Detect which cell encompasses the target text, then output its [X, Y] center coordinate. 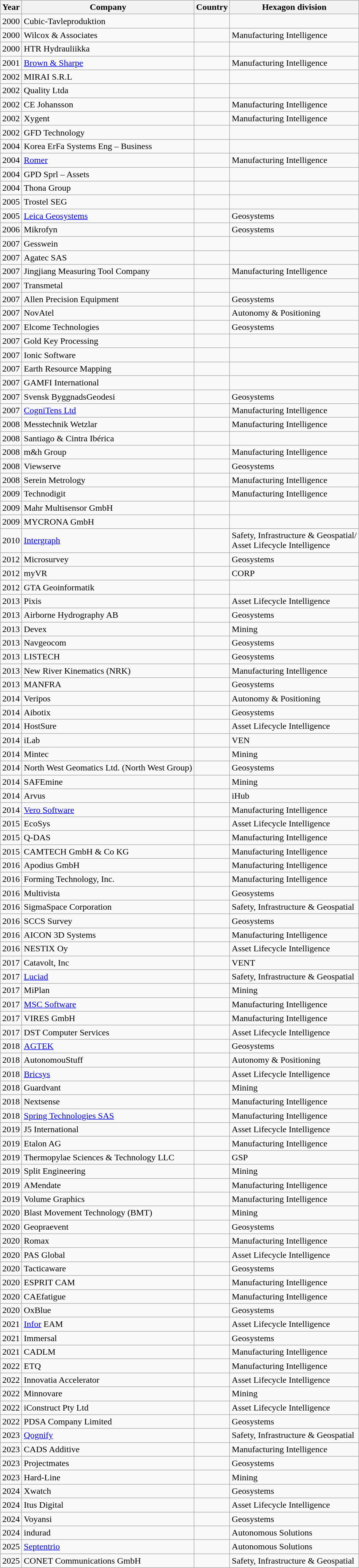
Luciad [108, 977]
Airborne Hydrography AB [108, 615]
Forming Technology, Inc. [108, 879]
Spring Technologies SAS [108, 1116]
CADLM [108, 1352]
CAMTECH GmbH & Co KG [108, 852]
MYCRONA GmbH [108, 522]
MANFRA [108, 685]
Xygent [108, 118]
NESTIX Oy [108, 949]
Split Engineering [108, 1171]
Voyansi [108, 1519]
New River Kinematics (NRK) [108, 671]
GTA Geoinformatik [108, 587]
Projectmates [108, 1463]
Bricsys [108, 1074]
North West Geomatics Ltd. (North West Group) [108, 768]
Messtechnik Wetzlar [108, 425]
Mintec [108, 754]
2001 [11, 63]
Aibotix [108, 712]
Tacticaware [108, 1268]
HostSure [108, 726]
Innovatia Accelerator [108, 1380]
PAS Global [108, 1255]
iConstruct Pty Ltd [108, 1408]
VEN [294, 740]
Catavolt, Inc [108, 963]
LISTECH [108, 657]
myVR [108, 573]
AutonomouStuff [108, 1060]
MIRAI S.R.L [108, 77]
SigmaSpace Corporation [108, 907]
Ionic Software [108, 355]
CADS Additive [108, 1449]
Earth Resource Mapping [108, 369]
Mikrofyn [108, 230]
Hard-Line [108, 1477]
Year [11, 7]
Apodius GmbH [108, 865]
Romer [108, 160]
Mahr Multisensor GmbH [108, 508]
CAEfatigue [108, 1297]
Santiago & Cintra Ibérica [108, 438]
SCCS Survey [108, 921]
CE Johansson [108, 104]
Cubic-Tavleproduktion [108, 21]
Company [108, 7]
Septentrio [108, 1547]
NovAtel [108, 313]
Allen Precision Equipment [108, 299]
indurad [108, 1533]
AMendate [108, 1185]
Intergraph [108, 541]
Guardvant [108, 1088]
Blast Movement Technology (BMT) [108, 1213]
Korea ErFa Systems Eng – Business [108, 146]
Navgeocom [108, 643]
Volume Graphics [108, 1199]
J5 International [108, 1130]
Multivista [108, 893]
CogniTens Ltd [108, 411]
AICON 3D Systems [108, 935]
Microsurvey [108, 559]
Veripos [108, 699]
AGTEK [108, 1046]
Devex [108, 629]
Romax [108, 1241]
Hexagon division [294, 7]
Q-DAS [108, 837]
MSC Software [108, 1004]
Vero Software [108, 810]
Gold Key Processing [108, 341]
HTR Hydrauliikka [108, 49]
Technodigit [108, 494]
Etalon AG [108, 1143]
Arvus [108, 796]
GSP [294, 1157]
2010 [11, 541]
PDSA Company Limited [108, 1422]
Minnovare [108, 1394]
Pixis [108, 601]
OxBlue [108, 1310]
Country [212, 7]
iLab [108, 740]
Leica Geosystems [108, 216]
Wilcox & Associates [108, 35]
EcoSys [108, 823]
Geopraevent [108, 1227]
Serein Metrology [108, 480]
GAMFI International [108, 383]
Qognify [108, 1435]
Safety, Infrastructure & Geospatial/Asset Lifecycle Intelligence [294, 541]
iHub [294, 796]
Infor EAM [108, 1324]
Thermopylae Sciences & Technology LLC [108, 1157]
SAFEmine [108, 782]
Thona Group [108, 188]
MiPlan [108, 990]
Transmetal [108, 285]
Svensk ByggnadsGeodesi [108, 396]
Quality Ltda [108, 91]
Nextsense [108, 1102]
VIRES GmbH [108, 1018]
m&h Group [108, 452]
Trostel SEG [108, 202]
2006 [11, 230]
Gesswein [108, 244]
ESPRIT CAM [108, 1282]
Jingjiang Measuring Tool Company [108, 271]
Viewserve [108, 466]
Itus Digital [108, 1505]
CORP [294, 573]
GPD Sprl – Assets [108, 174]
CONET Communications GmbH [108, 1561]
DST Computer Services [108, 1032]
Elcome Technologies [108, 327]
Immersal [108, 1338]
Agatec SAS [108, 258]
ETQ [108, 1366]
Brown & Sharpe [108, 63]
GFD Technology [108, 132]
Xwatch [108, 1491]
VENT [294, 963]
